Scan for the cell matching the given text and deliver its [x, y] coordinate at center. 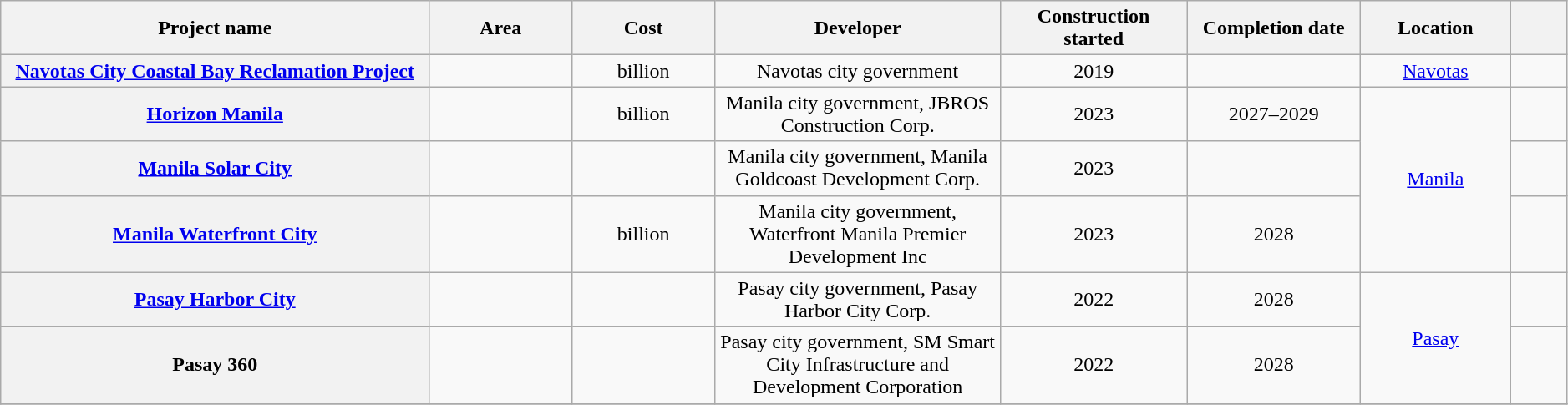
Cost [643, 28]
2027–2029 [1274, 114]
Manila [1435, 180]
Navotas City Coastal Bay Reclamation Project [216, 71]
Navotas city government [858, 71]
Pasay 360 [216, 365]
Pasay [1435, 337]
Pasay city government, SM Smart City Infrastructure and Development Corporation [858, 365]
Pasay Harbor City [216, 299]
Project name [216, 28]
Completion date [1274, 28]
Navotas [1435, 71]
Manila Waterfront City [216, 234]
Manila city government, Waterfront Manila Premier Development Inc [858, 234]
Manila city government, JBROS Construction Corp. [858, 114]
Manila city government, Manila Goldcoast Development Corp. [858, 169]
Construction started [1094, 28]
Location [1435, 28]
Horizon Manila [216, 114]
Manila Solar City [216, 169]
Developer [858, 28]
Area [501, 28]
2019 [1094, 71]
Pasay city government, Pasay Harbor City Corp. [858, 299]
